Pinpoint the cell where the given text exists, returning its [x, y] midpoint coordinate. 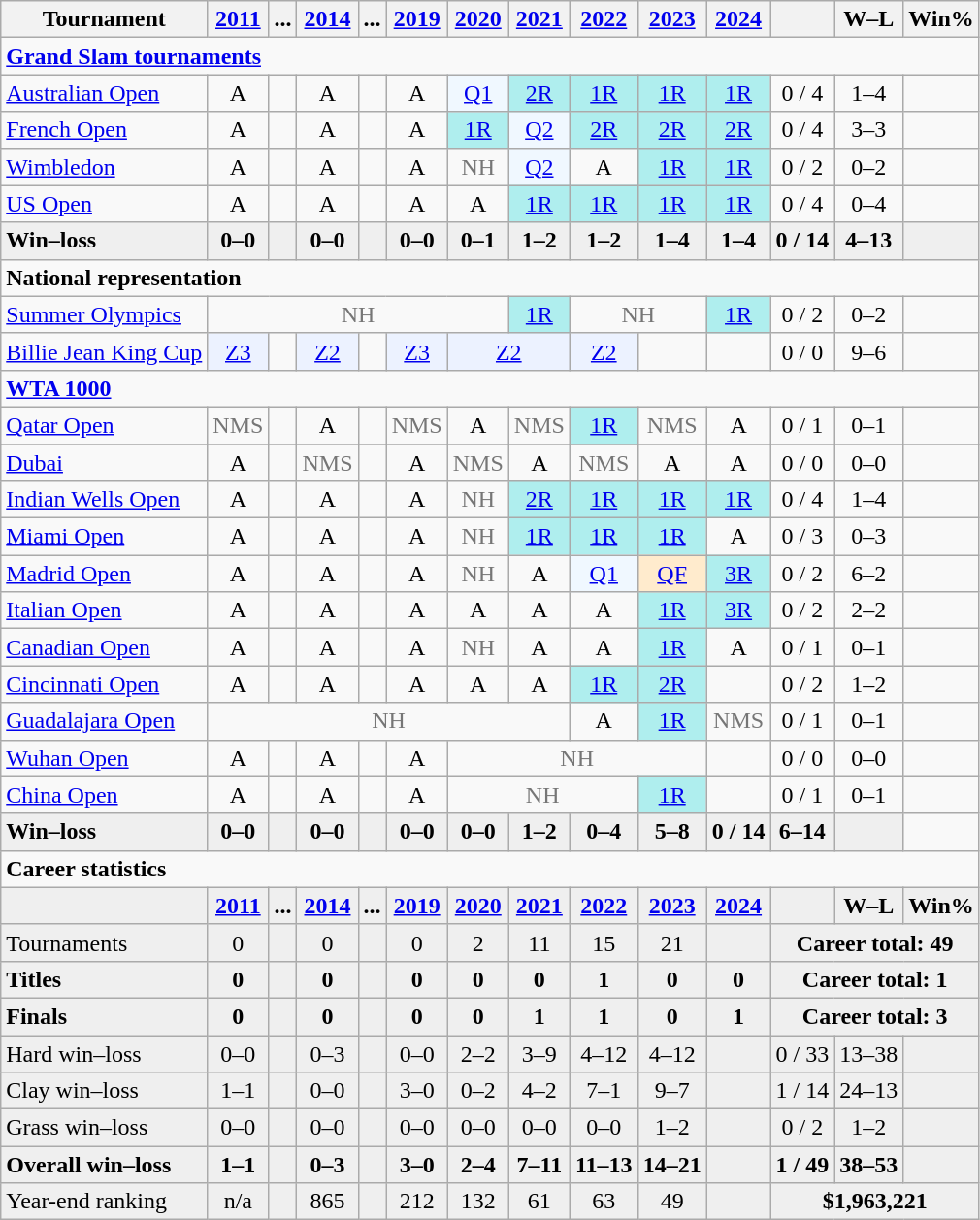
Career statistics [491, 869]
132 [477, 1202]
24–13 [869, 1091]
Madrid Open [105, 574]
Indian Wells Open [105, 500]
4–2 [539, 1091]
Clay win–loss [105, 1091]
7–1 [604, 1091]
Hard win–loss [105, 1053]
2 [477, 942]
3–3 [869, 130]
Year-end ranking [105, 1202]
0 / 33 [802, 1053]
865 [328, 1202]
$1,963,221 [875, 1202]
21 [671, 942]
Overall win–loss [105, 1165]
Dubai [105, 463]
WTA 1000 [491, 388]
9–6 [869, 351]
15 [604, 942]
6–2 [869, 574]
4–13 [869, 241]
Canadian Open [105, 647]
Cincinnati Open [105, 684]
11 [539, 942]
2–4 [477, 1165]
Career total: 3 [875, 1016]
63 [604, 1202]
Wuhan Open [105, 758]
Grass win–loss [105, 1128]
13–38 [869, 1053]
Finals [105, 1016]
Miami Open [105, 537]
National representation [491, 278]
212 [417, 1202]
Titles [105, 979]
38–53 [869, 1165]
9–7 [671, 1091]
1 / 49 [802, 1165]
China Open [105, 795]
5–8 [671, 832]
Wimbledon [105, 167]
0 / 3 [802, 537]
1 / 14 [802, 1091]
Grand Slam tournaments [491, 56]
11–13 [604, 1165]
7–11 [539, 1165]
Italian Open [105, 610]
Guadalajara Open [105, 721]
Billie Jean King Cup [105, 351]
QF [671, 574]
US Open [105, 204]
Career total: 49 [875, 942]
Australian Open [105, 93]
Tournaments [105, 942]
Qatar Open [105, 425]
61 [539, 1202]
6–14 [802, 832]
3–9 [539, 1053]
French Open [105, 130]
49 [671, 1202]
14–21 [671, 1165]
Summer Olympics [105, 314]
Tournament [105, 19]
n/a [239, 1202]
Career total: 1 [875, 979]
